Capture the cell that displays the provided text and extract its [x, y] central coordinate. 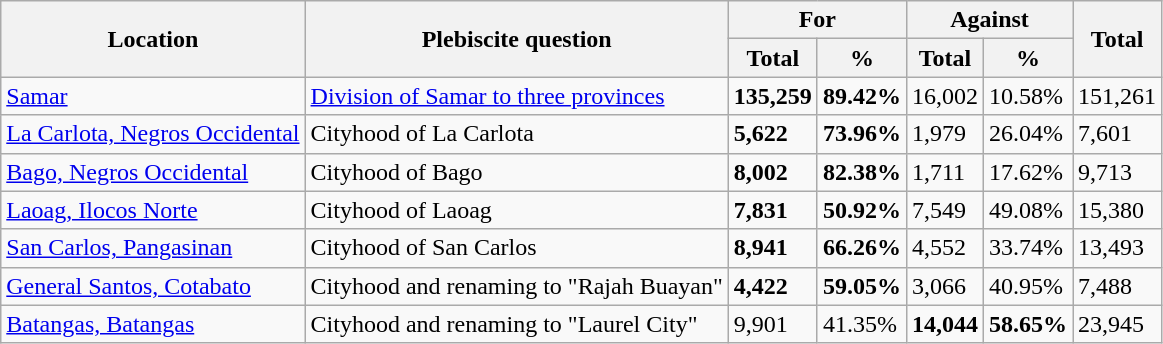
89.42% [862, 96]
7,831 [772, 210]
San Carlos, Pangasinan [153, 248]
10.58% [1028, 96]
Plebiscite question [516, 39]
50.92% [862, 210]
14,044 [944, 324]
1,711 [944, 172]
Cityhood of San Carlos [516, 248]
Bago, Negros Occidental [153, 172]
73.96% [862, 134]
26.04% [1028, 134]
151,261 [1118, 96]
Cityhood and renaming to "Rajah Buayan" [516, 286]
7,601 [1118, 134]
La Carlota, Negros Occidental [153, 134]
Cityhood of La Carlota [516, 134]
9,901 [772, 324]
Cityhood of Bago [516, 172]
16,002 [944, 96]
23,945 [1118, 324]
Laoag, Ilocos Norte [153, 210]
7,549 [944, 210]
Cityhood of Laoag [516, 210]
Cityhood and renaming to "Laurel City" [516, 324]
5,622 [772, 134]
135,259 [772, 96]
Location [153, 39]
1,979 [944, 134]
Samar [153, 96]
Against [989, 20]
7,488 [1118, 286]
59.05% [862, 286]
8,002 [772, 172]
41.35% [862, 324]
33.74% [1028, 248]
For [817, 20]
58.65% [1028, 324]
82.38% [862, 172]
4,422 [772, 286]
66.26% [862, 248]
Batangas, Batangas [153, 324]
13,493 [1118, 248]
17.62% [1028, 172]
Division of Samar to three provinces [516, 96]
3,066 [944, 286]
General Santos, Cotabato [153, 286]
4,552 [944, 248]
8,941 [772, 248]
40.95% [1028, 286]
49.08% [1028, 210]
9,713 [1118, 172]
15,380 [1118, 210]
